Extract the (X, Y) coordinate from the center of the cell holding the provided text.  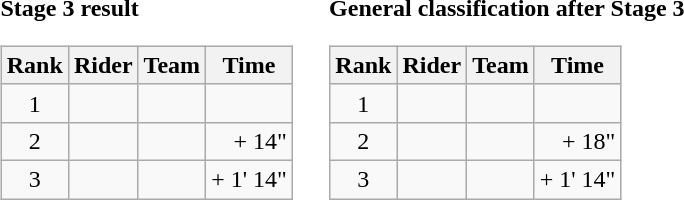
+ 14" (250, 141)
+ 18" (578, 141)
